Detect which cell encompasses the target text, then output its (X, Y) center coordinate. 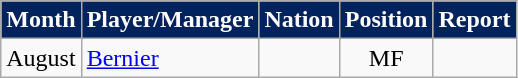
Player/Manager (170, 20)
Nation (299, 20)
Bernier (170, 58)
August (41, 58)
Report (474, 20)
Month (41, 20)
MF (386, 58)
Position (386, 20)
